Provide the [x, y] coordinate of the cell's center where the given text is located.  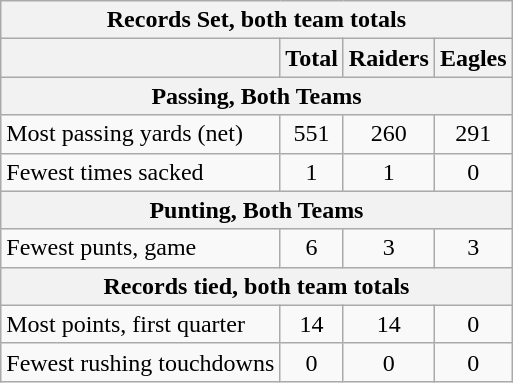
Eagles [473, 58]
Records Set, both team totals [256, 20]
Punting, Both Teams [256, 210]
Total [312, 58]
291 [473, 134]
Fewest times sacked [140, 172]
Fewest rushing touchdowns [140, 362]
Raiders [388, 58]
551 [312, 134]
Passing, Both Teams [256, 96]
Fewest punts, game [140, 248]
Most passing yards (net) [140, 134]
260 [388, 134]
6 [312, 248]
Records tied, both team totals [256, 286]
Most points, first quarter [140, 324]
